Provide the (X, Y) coordinate of the cell's center where the given text is located.  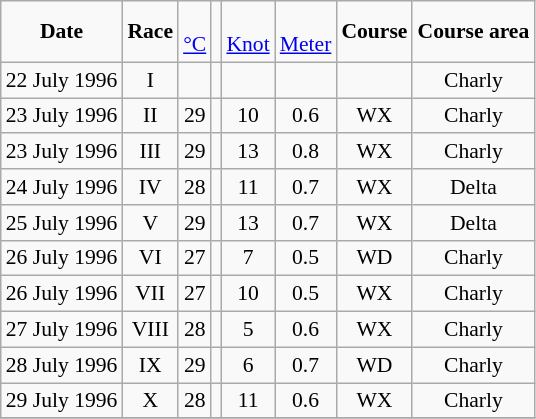
X (150, 401)
24 July 1996 (62, 187)
Knot (248, 32)
Meter (306, 32)
0.8 (306, 152)
27 July 1996 (62, 330)
III (150, 152)
28 July 1996 (62, 365)
Race (150, 32)
Date (62, 32)
Course (374, 32)
IV (150, 187)
VII (150, 294)
I (150, 80)
29 July 1996 (62, 401)
VIII (150, 330)
VI (150, 258)
7 (248, 258)
V (150, 223)
IX (150, 365)
II (150, 116)
22 July 1996 (62, 80)
25 July 1996 (62, 223)
5 (248, 330)
6 (248, 365)
°C (194, 32)
Course area (473, 32)
